Output the [X, Y] coordinate of the center of the cell containing the given text.  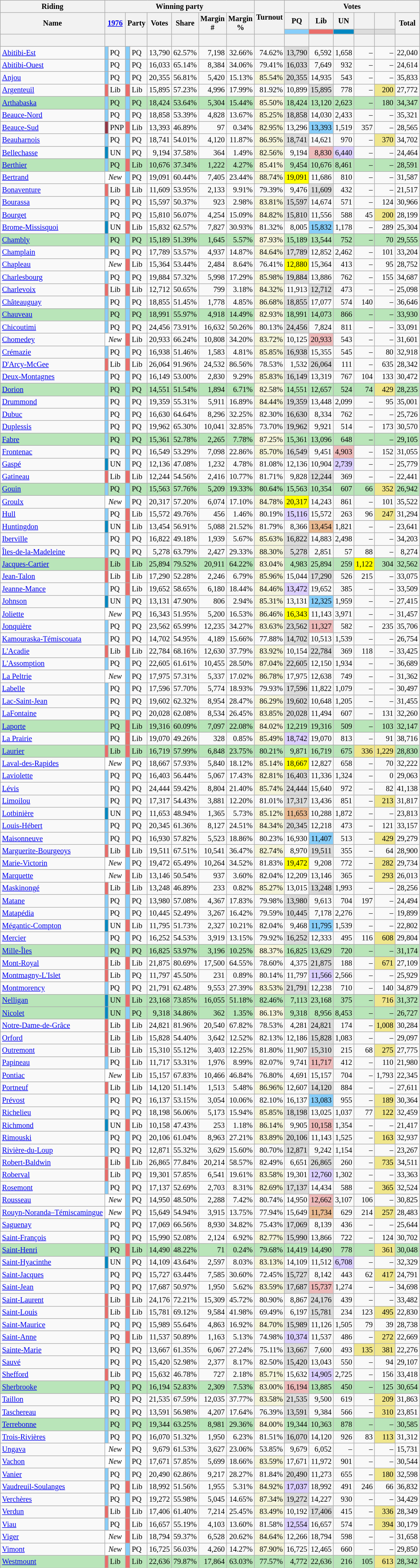
1,955 [213, 1487]
12,638 [321, 676]
53.29% [185, 452]
51.14% [185, 1088]
8,274 [407, 552]
91 [385, 738]
106 [364, 1200]
51.95% [185, 614]
43.64% [185, 1262]
79.98% [269, 901]
17,077 [321, 302]
5.48% [240, 1088]
Saint-Laurent [53, 1300]
491 [344, 1487]
1,154 [344, 1150]
12.20% [240, 801]
Montmorency [53, 988]
Anjou [53, 78]
34,698 [407, 1287]
Jeanne-Mance [53, 589]
34,511 [407, 1163]
Lac-Saint-Jean [53, 701]
5,699 [213, 1462]
75.43% [269, 1225]
25,929 [407, 976]
Groulx [53, 502]
2.18% [240, 1375]
2,433 [344, 115]
29,804 [407, 938]
79.41% [269, 65]
32.25% [240, 414]
49.26% [185, 738]
Duplessis [53, 427]
6,067 [213, 1350]
30,364 [407, 1100]
50.89% [185, 1337]
9,451 [321, 452]
135 [364, 1350]
36,832 [407, 1487]
1,008 [385, 1025]
Châteauguay [53, 302]
30,472 [407, 377]
48.50% [185, 1200]
810 [344, 177]
72.45% [269, 1275]
86.78% [269, 676]
50.54% [185, 876]
Arthabaska [53, 103]
56.07% [185, 215]
53.64% [185, 103]
5,911 [213, 402]
30.93% [240, 227]
83.49% [269, 1512]
1,083 [344, 1038]
1,894 [213, 389]
83.13% [269, 1262]
23.75% [240, 751]
91.96% [185, 365]
13,544 [321, 240]
Saint-Maurice [53, 1325]
31,294 [407, 514]
77.57% [269, 1562]
84.44% [269, 402]
1,793 [385, 1075]
53.44% [185, 265]
35,706 [407, 627]
29,850 [407, 1549]
31,455 [407, 701]
3,267 [213, 913]
566 [344, 1412]
27.24% [240, 1350]
28,235 [407, 389]
608 [385, 938]
64.64% [185, 414]
6,592 [321, 53]
Jonquière [53, 627]
45.50% [185, 976]
6.23% [240, 1437]
Dubuc [53, 414]
720 [344, 951]
64.22% [240, 564]
362 [213, 1013]
37.79% [240, 651]
598 [344, 1537]
Taillon [53, 1399]
2,133 [213, 190]
13,120 [321, 103]
2,830 [213, 377]
81.83% [269, 863]
12,465 [321, 1549]
28,900 [407, 851]
6,848 [213, 751]
613 [385, 1562]
18.66% [240, 1462]
Vaudreuil-Soulanges [53, 1487]
174 [344, 1025]
2.98% [240, 202]
85.96% [269, 577]
289 [385, 227]
54.95% [185, 639]
23,813 [407, 813]
1,976 [213, 1063]
163 [385, 1137]
417 [385, 1275]
5,420 [213, 78]
1,178 [344, 227]
Saguenay [53, 1225]
19,899 [407, 913]
17.29% [240, 277]
13,319 [321, 377]
0.85% [240, 738]
6,651 [297, 1163]
28.50% [240, 664]
Fabre [53, 439]
4,903 [344, 452]
57.99% [185, 751]
52.78% [185, 439]
12,827 [321, 764]
33,509 [407, 589]
16,055 [213, 1000]
2,288 [213, 1200]
La Peltrie [53, 676]
415 [344, 1512]
Charlesbourg [53, 277]
32,937 [407, 1137]
Rosemont [53, 1187]
7,585 [213, 1275]
21,417 [407, 1125]
13,436 [321, 801]
3,881 [213, 801]
571 [344, 202]
Chauveau [53, 315]
41,138 [407, 788]
2,265 [213, 439]
30,570 [407, 427]
1,354 [344, 1125]
Jean-Talon [53, 577]
86.29% [269, 701]
11,407 [321, 838]
8,005 [297, 227]
80 [385, 352]
19.33% [240, 489]
29,279 [407, 838]
Vanier [53, 1474]
81.58% [269, 1524]
716 [385, 1000]
Verdun [53, 1512]
Rouyn-Noranda–Témiscamingue [53, 1212]
4,983 [297, 564]
11,972 [321, 1462]
13,866 [321, 1238]
66.24% [185, 339]
26,754 [407, 639]
82.77% [269, 1238]
Papineau [53, 1063]
57.08% [185, 901]
355 [344, 851]
25,726 [407, 414]
47.43% [185, 1125]
1,821 [344, 526]
Saint-Jean [53, 1287]
105 [364, 1562]
61.40% [185, 1512]
10.77% [240, 477]
34,347 [407, 103]
9,242 [321, 1150]
96 [364, 514]
3,915 [213, 1212]
82.58% [269, 389]
85.50% [269, 103]
17,037 [297, 1487]
11,512 [321, 1262]
6,541 [213, 1175]
28,830 [407, 751]
6.92% [240, 1238]
55.19% [185, 1524]
878 [344, 1425]
80.69% [185, 963]
Rivière-du-Loup [53, 1150]
1.49% [240, 153]
Trois-Rivières [53, 1437]
13,886 [321, 277]
Chomedey [53, 339]
21.40% [240, 788]
394 [385, 1524]
233 [213, 888]
123 [364, 1312]
10,541 [213, 851]
28,591 [407, 165]
Champlain [53, 252]
80.74% [269, 1200]
901 [344, 1462]
80.64% [269, 489]
13.67% [240, 115]
13,629 [321, 951]
94 [385, 1362]
15.09% [240, 215]
13,448 [321, 402]
28,483 [407, 1212]
32,459 [407, 1113]
722 [344, 1238]
53.95% [185, 190]
83.00% [269, 1387]
152 [385, 452]
4,189 [213, 639]
Nelligan [53, 1000]
Viau [53, 1524]
6,440 [344, 153]
27,109 [407, 963]
63.79% [185, 552]
82.56% [269, 153]
Gaspé [53, 464]
118 [364, 651]
13,043 [321, 1362]
17,500 [213, 963]
16.89% [240, 402]
11,566 [321, 976]
26,727 [407, 1013]
79.39% [269, 190]
82.30% [269, 414]
Pontiac [53, 1075]
76.39% [269, 1412]
648 [344, 439]
Saint-Anne [53, 1337]
80.70% [269, 1150]
Laurier [53, 751]
Jacques-Cartier [53, 564]
32,918 [407, 352]
47.08% [185, 464]
22,802 [407, 926]
79 [364, 1325]
8,963 [213, 1137]
15.44% [240, 103]
493 [344, 1350]
Marguerite-Bourgeoys [53, 851]
Margin% [240, 23]
81.71% [269, 477]
51.32% [185, 1437]
6,180 [213, 589]
1,324 [344, 776]
79.92% [269, 938]
29,105 [407, 439]
197 [364, 901]
310 [385, 1412]
370 [385, 140]
2,703 [213, 1187]
88.37% [269, 951]
14,674 [321, 202]
10,354 [321, 489]
76.80% [269, 1075]
2,462 [344, 252]
22,441 [407, 477]
4,120 [213, 140]
629 [344, 1212]
61.36% [185, 826]
12,760 [321, 1175]
85.70% [269, 452]
2,597 [213, 1262]
Total [407, 23]
36,689 [407, 664]
7,097 [213, 726]
81.96% [185, 1025]
189 [385, 1100]
84.82% [269, 215]
54.43% [185, 801]
82.07% [269, 1063]
116 [364, 938]
32.66% [240, 53]
29,555 [407, 240]
55.12% [185, 1050]
7,405 [213, 177]
Joliette [53, 614]
514 [344, 427]
Marie-Victorin [53, 863]
82.74% [269, 851]
Labelle [53, 689]
45 [364, 215]
74.98% [269, 1337]
47.90% [185, 601]
22.86% [240, 452]
4,691 [297, 1075]
4,367 [213, 901]
Orford [53, 1038]
30.60% [240, 1275]
57.82% [185, 838]
53.00% [185, 377]
545 [344, 352]
8.99% [240, 1063]
Margin# [213, 23]
18.44% [240, 589]
85.12% [269, 813]
6,197 [297, 1312]
31,587 [407, 177]
432 [344, 190]
50.65% [185, 290]
Bourassa [53, 202]
84.46% [269, 589]
32.85% [240, 427]
15,309 [213, 1300]
65.30% [185, 427]
68 [364, 1050]
550 [344, 1362]
41.98% [240, 1312]
85.83% [269, 377]
20,540 [213, 1025]
53.97% [185, 951]
13,096 [321, 439]
59.37% [185, 1537]
Gatineau [53, 477]
2,498 [344, 539]
Gouin [53, 489]
1,163 [213, 1337]
16,632 [213, 327]
29.36% [240, 1425]
Bourget [53, 215]
56.91% [185, 526]
19.61% [240, 1175]
81.84% [269, 1474]
4,828 [213, 115]
63.44% [185, 1275]
Chapleau [53, 265]
31,658 [407, 1537]
50.26% [240, 327]
675 [344, 751]
375 [344, 1000]
Richelieu [53, 1113]
56.44% [185, 776]
12.25% [240, 1050]
73.70% [269, 427]
3,627 [213, 1449]
861 [344, 502]
Iberville [53, 539]
5.13% [240, 1337]
5,200 [213, 614]
84.92% [269, 1487]
3,971 [344, 614]
L'Acadie [53, 651]
55.32% [185, 1150]
Deux-Montagnes [53, 377]
5.57% [240, 240]
22,276 [407, 1350]
Saint-Jacques [53, 1275]
Riding [53, 6]
8,867 [297, 1300]
173 [385, 427]
11,686 [321, 177]
710 [344, 988]
2,124 [213, 1238]
5.62% [240, 1287]
8,954 [213, 701]
Chambly [53, 240]
33,157 [407, 826]
155 [385, 277]
57.31% [185, 676]
10,648 [321, 701]
32,222 [407, 764]
68.16% [185, 651]
49.76% [185, 514]
7.42% [240, 1200]
10,041 [213, 427]
1,778 [213, 302]
33,363 [407, 1175]
4,996 [213, 90]
12,333 [321, 938]
Argenteuil [53, 90]
53.85% [269, 1449]
767 [344, 377]
7,178 [321, 913]
13,025 [321, 1113]
10,374 [297, 1337]
67.83% [185, 1075]
752 [344, 240]
Party [136, 23]
86.56% [240, 365]
Johnson [53, 601]
7,824 [321, 327]
8.03% [240, 1262]
83.53% [269, 988]
Terrebonne [53, 1425]
5.67% [240, 539]
5,088 [213, 526]
103 [385, 726]
Westmount [53, 1562]
12.52% [240, 1038]
Vachon [53, 1462]
7,098 [213, 452]
213 [385, 801]
29,097 [407, 1038]
Sauvé [53, 1362]
Charlevoix [53, 290]
247 [385, 514]
Notre-Dame-de-Grâce [53, 1025]
4.85% [240, 302]
7,649 [321, 65]
9,553 [213, 988]
D'Arcy-McGee [53, 365]
21,980 [407, 1063]
32,147 [407, 726]
Bonaventure [53, 190]
8.64% [240, 265]
67.59% [185, 1399]
PNP [117, 127]
67.51% [185, 851]
9,384 [321, 1412]
1,079 [344, 689]
456 [213, 514]
28,565 [407, 127]
34.82% [240, 1225]
51.45% [185, 302]
Abitibi-Ouest [53, 65]
59.42% [185, 788]
71 [213, 1250]
1,222 [213, 165]
14,905 [321, 1375]
8,384 [213, 65]
513 [344, 838]
54.56% [185, 477]
61.35% [185, 1350]
85.25% [269, 115]
2,725 [344, 1375]
5.31% [240, 1487]
0.34% [240, 127]
10,125 [297, 339]
866 [344, 315]
57.32% [185, 277]
11,822 [321, 689]
31,601 [407, 339]
85.63% [269, 539]
15,737 [321, 1287]
Robert-Baldwin [53, 1163]
20.62% [240, 1537]
34,879 [407, 988]
4,937 [213, 252]
524 [344, 389]
37.34% [185, 165]
12,325 [321, 601]
526 [344, 577]
156 [385, 1375]
Name [53, 23]
34,203 [407, 539]
12,662 [321, 1200]
799 [213, 290]
57.76% [185, 489]
37.58% [185, 153]
50.37% [185, 202]
27,775 [407, 1050]
83.85% [269, 714]
15,044 [297, 577]
13.75% [240, 1212]
84.00% [269, 1425]
131 [385, 714]
930 [344, 1499]
17.10% [240, 502]
84.02% [269, 726]
13,885 [321, 1387]
18.12% [240, 764]
2,327 [213, 926]
34,429 [407, 1499]
11,273 [321, 1474]
188 [344, 963]
113 [385, 1437]
62.48% [185, 988]
10,466 [213, 1075]
39 [385, 1325]
10,363 [321, 1425]
82.46% [269, 1000]
749 [344, 676]
65.49% [185, 863]
45.72% [240, 1300]
104 [364, 377]
49.18% [185, 539]
9,208 [321, 863]
87.04% [269, 664]
37.77% [240, 1399]
10,264 [213, 863]
12,235 [213, 627]
1,505 [344, 1325]
80.19% [269, 514]
83 [364, 1437]
Ungava [53, 1449]
27,415 [407, 601]
80.13% [269, 327]
9,476 [297, 190]
15.60% [240, 1150]
L'Assomption [53, 664]
Îles-de-la-Madeleine [53, 552]
Rousseau [53, 1200]
64 [385, 851]
5,337 [213, 676]
1,525 [344, 1137]
5,045 [213, 1499]
85.27% [269, 888]
2,484 [213, 265]
55.98% [185, 1499]
8,970 [297, 851]
35,833 [407, 78]
Richmond [53, 1125]
259 [344, 564]
30,654 [407, 1387]
2.94% [240, 601]
Rimouski [53, 1137]
Matapédia [53, 913]
10,288 [321, 813]
2,099 [344, 402]
14,621 [321, 140]
31,817 [407, 801]
Saint-Louis [53, 1312]
30,179 [407, 1524]
2,309 [213, 1387]
2,246 [213, 577]
9,613 [321, 901]
1,934 [344, 664]
27,772 [407, 90]
35,321 [407, 115]
1,274 [344, 1287]
8,981 [213, 1425]
46.78% [185, 1375]
13,015 [297, 888]
9,741 [297, 1063]
87.34% [269, 1499]
35,522 [407, 502]
619 [344, 1399]
10,899 [297, 90]
77.84% [185, 1163]
22,040 [407, 53]
214 [364, 1212]
15,640 [321, 788]
1976 [115, 23]
4.78% [240, 464]
83.72% [269, 339]
1,513 [213, 1088]
34.52% [240, 863]
1.18% [240, 1125]
52.98% [185, 1362]
30,544 [407, 1462]
20,214 [213, 1163]
110 [385, 1063]
32,562 [407, 564]
1,122 [364, 564]
Matane [53, 901]
8,334 [321, 414]
8,296 [213, 414]
88 [364, 552]
30,966 [407, 202]
86.14% [269, 1125]
85.49% [269, 738]
83.63% [269, 627]
17.83% [240, 901]
2,377 [213, 1362]
61.04% [185, 1137]
30,048 [407, 1250]
12,630 [213, 651]
7,214 [213, 1512]
3,642 [213, 1038]
63.25% [185, 1425]
436 [344, 1225]
81.51% [269, 1437]
Share [185, 23]
5,067 [213, 776]
38,716 [407, 738]
443 [344, 1275]
32,598 [407, 1474]
Montmagny-L'Islet [53, 976]
Crémazie [53, 352]
82.93% [269, 315]
15.13% [240, 78]
84.34% [269, 826]
4,260 [213, 1549]
53.57% [185, 252]
87.90% [269, 1549]
55.97% [185, 315]
5.73% [240, 813]
234 [344, 1312]
1.35% [240, 1013]
3,629 [213, 1150]
17.02% [240, 676]
5,774 [213, 689]
2,276 [344, 913]
52.83% [185, 1387]
74 [364, 389]
10,192 [297, 1512]
1,872 [344, 813]
509 [344, 726]
Saint-François [53, 1238]
12,852 [321, 252]
55.64% [185, 1325]
85.14% [269, 764]
54.53% [185, 938]
69.49% [269, 1312]
5,523 [213, 838]
36.47% [240, 851]
85.71% [269, 1375]
30,585 [407, 1425]
Mille-Îles [53, 951]
3.18% [240, 290]
22,345 [407, 1075]
79.59% [269, 913]
11,494 [321, 714]
23,851 [407, 1412]
62.86% [185, 1474]
30,702 [407, 1238]
82.49% [269, 1163]
11,556 [321, 215]
0.24% [240, 1250]
57.20% [185, 502]
63.03% [240, 1562]
Lotbinière [53, 813]
8.31% [240, 1187]
1,959 [344, 601]
272 [385, 1337]
87.93% [269, 240]
6.71% [240, 389]
9,871 [297, 751]
88.74% [269, 177]
81.80% [269, 1050]
53.31% [185, 1063]
50.97% [185, 1287]
1,532 [297, 365]
28.47% [240, 701]
1,365 [213, 813]
811 [344, 327]
81.32% [269, 227]
54.94% [185, 1212]
46.84% [240, 1075]
4,207 [213, 1412]
34.86% [185, 1013]
11,126 [321, 1325]
77 [364, 1113]
851 [344, 801]
12,554 [297, 1524]
23,641 [407, 526]
79.87% [185, 1562]
970 [344, 140]
122 [385, 1113]
85.31% [269, 601]
26,013 [407, 876]
29,734 [407, 863]
20,911 [213, 564]
3,403 [213, 1050]
253 [213, 1125]
25,779 [407, 464]
275 [385, 1050]
Bertrand [53, 177]
31,362 [407, 676]
8,930 [213, 1225]
51.56% [185, 1487]
83.89% [269, 1137]
4.81% [240, 352]
54.40% [185, 1038]
14.87% [240, 252]
10,513 [321, 639]
304 [385, 564]
31,174 [407, 951]
121 [385, 826]
31,312 [407, 1437]
3,107 [344, 1200]
60.09% [185, 726]
Laporte [53, 726]
4,863 [213, 1325]
25,644 [407, 1225]
Laviolette [53, 776]
25.45% [240, 1512]
79.52% [185, 564]
1,037 [344, 1113]
62 [364, 1275]
5,998 [213, 277]
83.81% [269, 202]
57.23% [185, 90]
13,472 [297, 589]
813 [344, 738]
8,453 [344, 1013]
97 [213, 127]
Sherbrooke [53, 1387]
Abitibi-Est [53, 53]
Beauharnois [53, 140]
260 [344, 1163]
81.01% [269, 801]
Beauce-Sud [53, 127]
81.08% [269, 464]
80.90% [269, 1300]
14.49% [240, 315]
84.70% [269, 1325]
4,254 [213, 215]
14,030 [321, 115]
33,425 [407, 651]
246 [364, 1487]
11.87% [240, 140]
30,497 [407, 689]
Saint-Hyacinthe [53, 1262]
13,083 [321, 1100]
10,455 [213, 664]
257 [385, 1212]
0 [385, 776]
13,296 [297, 127]
8,534 [213, 714]
3,054 [213, 1100]
86.96% [269, 1088]
Brome-Missisquoi [53, 227]
60.44% [185, 177]
10.25% [240, 951]
32,260 [407, 714]
28,738 [407, 1325]
3,919 [213, 938]
30,825 [407, 1200]
51.18% [240, 1000]
33,091 [407, 327]
48.22% [185, 1250]
82.50% [269, 1362]
4,103 [213, 1524]
12,607 [297, 1088]
51.73% [185, 926]
10,154 [297, 651]
Bellechasse [53, 153]
55.31% [185, 402]
79.68% [269, 1250]
282 [385, 863]
12,150 [321, 664]
56.06% [185, 1113]
23.06% [240, 1449]
3,196 [213, 951]
18,742 [297, 738]
14,227 [321, 1499]
4.27% [240, 165]
216 [344, 1562]
16.53% [240, 614]
79.93% [269, 689]
80.21% [269, 751]
Nicolet [53, 1013]
12,218 [321, 826]
33,482 [407, 1300]
12,657 [321, 389]
66.56% [185, 1225]
Berthier [53, 165]
635 [385, 365]
15.94% [240, 1113]
17.43% [240, 776]
Mercier [53, 938]
9,584 [213, 1312]
361 [385, 1250]
16.92% [240, 1325]
Saint-Henri [53, 1250]
727 [213, 1375]
2,851 [321, 552]
52.08% [185, 1238]
4,918 [213, 315]
18.93% [240, 689]
31,055 [407, 452]
1,519 [344, 127]
4,772 [297, 1562]
1,583 [213, 352]
2,739 [344, 464]
21.52% [240, 526]
9,500 [321, 1399]
Beauce-Nord [53, 115]
Laval-des-Rapides [53, 764]
926 [344, 1437]
28,256 [407, 888]
8,830 [321, 153]
884 [344, 1088]
Shefford [53, 1375]
14,883 [321, 539]
6,528 [213, 1537]
Huntingdon [53, 526]
26,942 [407, 489]
82 [385, 788]
84.78% [269, 502]
23,267 [407, 1150]
11,907 [297, 1050]
582 [344, 627]
Lévis [53, 788]
88.30% [269, 552]
57.70% [185, 689]
14,243 [321, 502]
133 [385, 377]
52.69% [185, 1187]
85.74% [269, 788]
7,600 [321, 1350]
1,658 [344, 53]
9.91% [240, 190]
12,880 [297, 265]
293 [385, 876]
Hull [53, 514]
32,329 [407, 1262]
18.86% [240, 838]
33,930 [407, 315]
82.95% [269, 127]
10.21% [240, 926]
12,035 [213, 1399]
30,284 [407, 1025]
Kamouraska-Témiscouata [53, 639]
Louis-Hébert [53, 826]
77.94% [269, 1212]
51.39% [185, 240]
86.13% [269, 1013]
413 [344, 265]
1,205 [344, 701]
7,113 [297, 1000]
22,669 [407, 1337]
263 [344, 514]
12,266 [297, 1537]
82.69% [269, 1187]
25,098 [407, 290]
28,199 [407, 215]
34.06% [240, 65]
69.12% [185, 1312]
Dorion [53, 389]
14,935 [321, 78]
5,173 [213, 1113]
111 [344, 365]
6,074 [213, 502]
48.94% [185, 813]
671 [385, 963]
11,327 [321, 627]
1,229 [385, 751]
735 [385, 1163]
27.21% [240, 1137]
658 [344, 764]
412 [344, 1063]
6,708 [344, 1262]
5,840 [213, 764]
15,116 [297, 514]
4,281 [297, 1025]
15.66% [240, 639]
10.06% [240, 1100]
Viger [53, 1537]
Marquette [53, 876]
53.15% [185, 1100]
Mont-Royal [53, 963]
72.21% [185, 1300]
10,808 [213, 339]
Frontenac [53, 452]
14,434 [321, 1187]
Roberval [53, 1175]
13.15% [240, 938]
15,355 [321, 352]
Maskinongé [53, 888]
57 [344, 552]
4,375 [297, 963]
1,232 [213, 464]
33,418 [407, 1375]
12,238 [321, 988]
51.46% [185, 352]
80.14% [269, 976]
83.04% [269, 564]
16.42% [240, 913]
85.98% [269, 277]
11,913 [297, 290]
364 [213, 153]
85.41% [269, 165]
64.55% [240, 963]
21,517 [407, 190]
51.54% [185, 389]
67.82% [240, 1025]
0.89% [240, 976]
82.81% [269, 776]
Chicoutimi [53, 327]
12,186 [297, 1038]
23.44% [240, 177]
Winning party [179, 6]
381 [385, 1350]
24,791 [407, 1275]
8,804 [213, 788]
84.32% [269, 290]
62.08% [185, 714]
231 [213, 976]
22,830 [407, 1312]
32,524 [407, 1187]
33,204 [407, 252]
15,731 [407, 1449]
17.64% [240, 1412]
932 [344, 65]
9,468 [297, 926]
806 [213, 601]
28,349 [407, 1512]
385 [344, 589]
Outremont [53, 1050]
6.79% [240, 577]
58.57% [240, 1163]
31,372 [407, 1000]
955 [344, 1100]
772 [344, 863]
61.61% [185, 664]
9,217 [213, 1474]
28.27% [240, 1474]
1,993 [344, 888]
9,921 [321, 427]
24,532 [213, 365]
14.27% [240, 1549]
78.60% [269, 963]
25,304 [407, 227]
1,645 [213, 240]
923 [213, 202]
8,366 [297, 526]
10,904 [321, 464]
75.11% [269, 1350]
34.20% [240, 339]
Vimont [53, 1549]
Limoilou [53, 801]
9,454 [297, 165]
7,827 [213, 227]
76.41% [269, 265]
Taschereau [53, 1412]
2,566 [344, 976]
8,139 [321, 1225]
1.46% [240, 514]
85.54% [269, 78]
Prévost [53, 1100]
125 [385, 1387]
209 [385, 1399]
7,198 [213, 53]
24,614 [407, 65]
61.53% [185, 1449]
9,905 [297, 1125]
655 [344, 1474]
56.81% [185, 78]
1,939 [213, 539]
12,219 [297, 726]
54.01% [185, 140]
Sainte-Marie [53, 1350]
53.39% [185, 115]
24,464 [407, 153]
14,073 [321, 315]
972 [344, 788]
17,864 [213, 1562]
52.49% [185, 913]
6,052 [321, 1449]
235 [385, 627]
83.92% [269, 651]
81.79% [269, 526]
Turnout [269, 17]
86.95% [269, 140]
33,075 [407, 577]
77.88% [269, 639]
56.03% [185, 1549]
Portneuf [53, 1088]
Verchères [53, 1499]
9,828 [297, 477]
27,611 [407, 1088]
7.78% [240, 439]
352 [385, 489]
29,107 [407, 1362]
73.85% [185, 1000]
22.08% [240, 726]
5,304 [213, 103]
17.99% [240, 90]
27.39% [240, 988]
29,063 [407, 776]
52.28% [185, 577]
65.14% [185, 65]
439 [344, 1300]
86.46% [269, 614]
14,419 [297, 1250]
82.10% [269, 1100]
24.51% [240, 826]
486 [344, 1337]
87.25% [269, 439]
86.68% [269, 302]
28,752 [407, 265]
57.93% [185, 764]
9.29% [240, 377]
3.60% [240, 876]
0.82% [240, 888]
62.32% [185, 701]
31,457 [407, 614]
81.92% [269, 90]
56.98% [185, 1412]
5,209 [213, 489]
26.45% [240, 714]
74.62% [269, 53]
7.53% [240, 1387]
13.60% [240, 1524]
8.17% [240, 1362]
LaFontaine [53, 714]
2,427 [213, 552]
11,734 [321, 1212]
14.65% [240, 1499]
660 [344, 1549]
11,336 [321, 776]
937 [213, 876]
65.99% [185, 627]
36,646 [407, 302]
2,623 [344, 103]
34,687 [407, 277]
80.23% [269, 838]
Maisonneuve [53, 838]
450 [344, 1387]
8,956 [321, 1013]
31,863 [407, 1399]
34,702 [407, 140]
73.91% [185, 327]
8,461 [344, 165]
1,302 [344, 1175]
34.27% [240, 627]
2,416 [213, 477]
12,209 [297, 876]
35,001 [407, 402]
29.33% [240, 552]
24,494 [407, 901]
La Prairie [53, 738]
357 [364, 127]
8,142 [321, 1275]
Mégantic-Compton [53, 926]
82.13% [269, 1038]
328 [213, 738]
8,127 [213, 826]
Drummond [53, 402]
58.65% [185, 589]
